From the cell containing the given text, extract its center point as [x, y] coordinate. 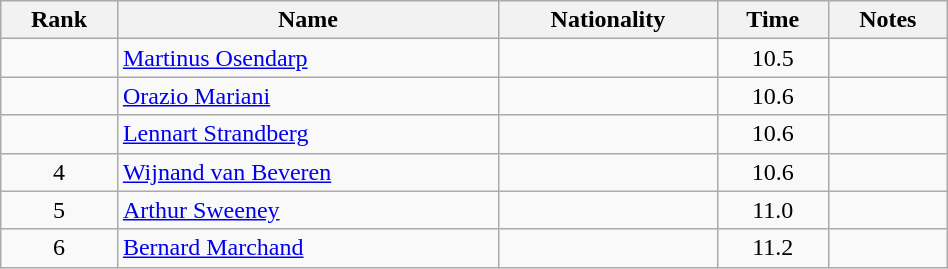
Orazio Mariani [308, 96]
Nationality [608, 20]
10.5 [772, 58]
Name [308, 20]
Lennart Strandberg [308, 134]
Wijnand van Beveren [308, 172]
Martinus Osendarp [308, 58]
Time [772, 20]
6 [60, 248]
5 [60, 210]
4 [60, 172]
Bernard Marchand [308, 248]
11.2 [772, 248]
Arthur Sweeney [308, 210]
Notes [888, 20]
11.0 [772, 210]
Rank [60, 20]
